Detect which cell encompasses the target text, then output its (x, y) center coordinate. 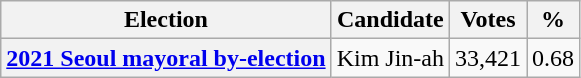
33,421 (488, 58)
2021 Seoul mayoral by-election (166, 58)
Candidate (390, 20)
Kim Jin-ah (390, 58)
% (554, 20)
0.68 (554, 58)
Election (166, 20)
Votes (488, 20)
